Scan for the cell matching the given text and deliver its (X, Y) coordinate at center. 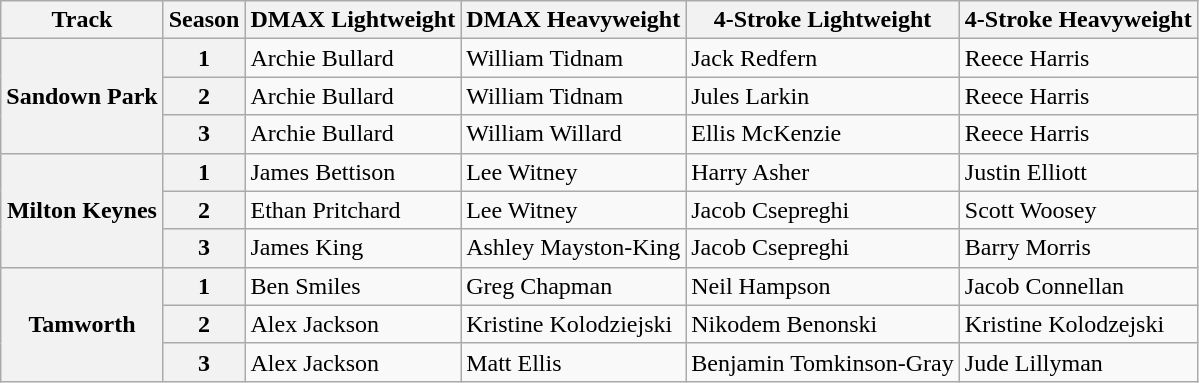
4-Stroke Heavyweight (1078, 20)
Season (204, 20)
DMAX Lightweight (353, 20)
Greg Chapman (574, 286)
Justin Elliott (1078, 172)
Ellis McKenzie (823, 134)
Jack Redfern (823, 58)
Kristine Kolodzejski (1078, 324)
Benjamin Tomkinson-Gray (823, 362)
Scott Woosey (1078, 210)
Tamworth (82, 324)
Nikodem Benonski (823, 324)
4-Stroke Lightweight (823, 20)
Ethan Pritchard (353, 210)
Jacob Connellan (1078, 286)
James Bettison (353, 172)
Harry Asher (823, 172)
Neil Hampson (823, 286)
James King (353, 248)
Sandown Park (82, 96)
Jude Lillyman (1078, 362)
DMAX Heavyweight (574, 20)
William Willard (574, 134)
Ashley Mayston-King (574, 248)
Barry Morris (1078, 248)
Jules Larkin (823, 96)
Kristine Kolodziejski (574, 324)
Ben Smiles (353, 286)
Track (82, 20)
Milton Keynes (82, 210)
Matt Ellis (574, 362)
